Determine the (x, y) coordinate at the center of the cell enclosing the given text.  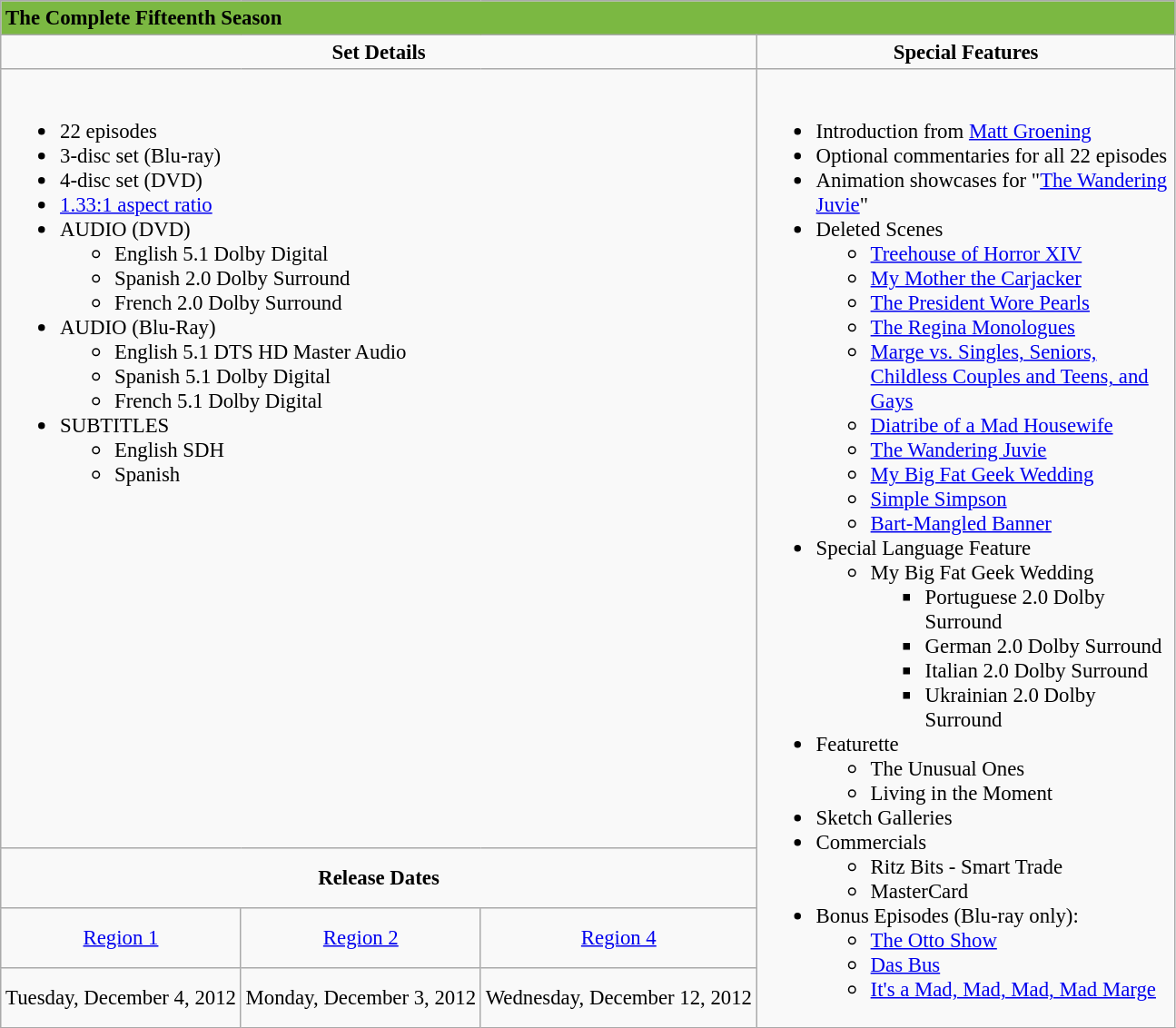
Monday, December 3, 2012 (361, 997)
Special Features (966, 53)
Tuesday, December 4, 2012 (122, 997)
Wednesday, December 12, 2012 (618, 997)
The Complete Fifteenth Season (588, 18)
Release Dates (380, 877)
Region 4 (618, 937)
Set Details (380, 53)
Region 2 (361, 937)
Region 1 (122, 937)
